From the cell containing the given text, extract its center point as [X, Y] coordinate. 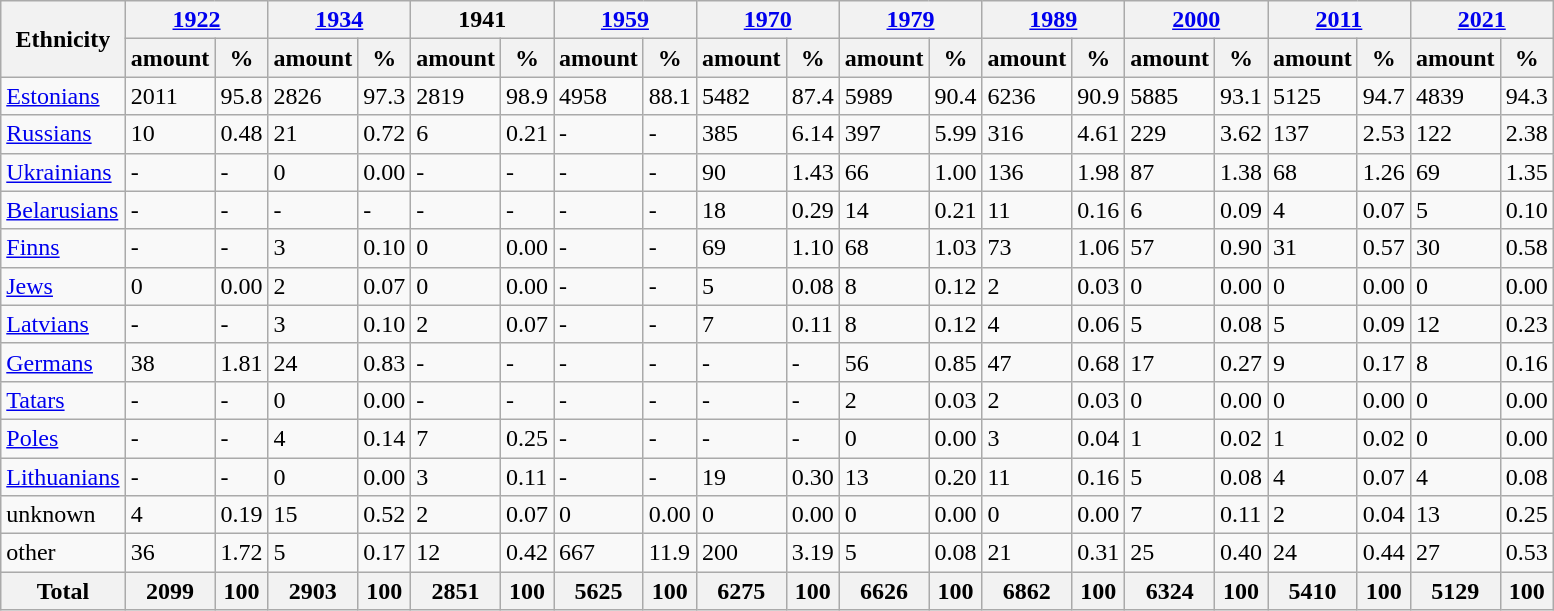
30 [1455, 248]
5482 [741, 96]
93.1 [1242, 96]
1941 [482, 20]
Poles [63, 438]
1989 [1054, 20]
6862 [1027, 591]
0.29 [812, 210]
97.3 [384, 96]
385 [741, 134]
2851 [456, 591]
5125 [1313, 96]
73 [1027, 248]
4958 [599, 96]
Germans [63, 362]
0.53 [1526, 553]
38 [170, 362]
0.85 [956, 362]
47 [1027, 362]
unknown [63, 515]
6275 [741, 591]
1934 [340, 20]
Total [63, 591]
14 [884, 210]
66 [884, 172]
2000 [1196, 20]
137 [1313, 134]
18 [741, 210]
0.14 [384, 438]
2.53 [1384, 134]
1.38 [1242, 172]
10 [170, 134]
667 [599, 553]
2826 [313, 96]
1.10 [812, 248]
2819 [456, 96]
0.19 [242, 515]
94.7 [1384, 96]
1.72 [242, 553]
4839 [1455, 96]
Belarusians [63, 210]
Estonians [63, 96]
136 [1027, 172]
3.19 [812, 553]
Lithuanians [63, 477]
5989 [884, 96]
0.52 [384, 515]
1959 [626, 20]
19 [741, 477]
5885 [1170, 96]
0.23 [1526, 324]
1.00 [956, 172]
397 [884, 134]
6626 [884, 591]
0.44 [1384, 553]
1.03 [956, 248]
1.35 [1526, 172]
0.72 [384, 134]
5625 [599, 591]
200 [741, 553]
0.30 [812, 477]
Finns [63, 248]
Jews [63, 286]
5.99 [956, 134]
0.27 [1242, 362]
6236 [1027, 96]
6324 [1170, 591]
0.58 [1526, 248]
25 [1170, 553]
Latvians [63, 324]
0.83 [384, 362]
88.1 [670, 96]
1979 [910, 20]
98.9 [526, 96]
1.26 [1384, 172]
Ukrainians [63, 172]
56 [884, 362]
4.61 [1098, 134]
9 [1313, 362]
other [63, 553]
122 [1455, 134]
27 [1455, 553]
95.8 [242, 96]
90 [741, 172]
17 [1170, 362]
0.90 [1242, 248]
0.48 [242, 134]
1.81 [242, 362]
3.62 [1242, 134]
Ethnicity [63, 39]
2099 [170, 591]
5410 [1313, 591]
36 [170, 553]
90.9 [1098, 96]
1922 [196, 20]
0.06 [1098, 324]
0.20 [956, 477]
5129 [1455, 591]
Tatars [63, 400]
87 [1170, 172]
2021 [1482, 20]
1.98 [1098, 172]
0.31 [1098, 553]
229 [1170, 134]
87.4 [812, 96]
0.40 [1242, 553]
1970 [768, 20]
31 [1313, 248]
11.9 [670, 553]
0.42 [526, 553]
316 [1027, 134]
90.4 [956, 96]
0.57 [1384, 248]
2.38 [1526, 134]
15 [313, 515]
6.14 [812, 134]
0.68 [1098, 362]
1.06 [1098, 248]
2903 [313, 591]
94.3 [1526, 96]
Russians [63, 134]
57 [1170, 248]
1.43 [812, 172]
